Scan for the cell matching the given text and deliver its [x, y] coordinate at center. 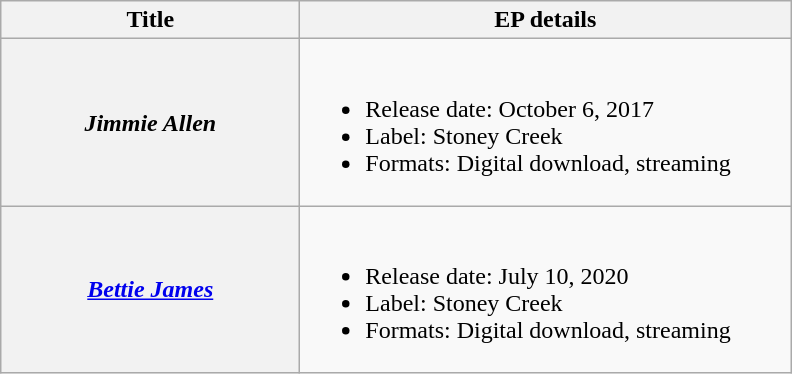
Release date: October 6, 2017Label: Stoney CreekFormats: Digital download, streaming [546, 122]
Jimmie Allen [150, 122]
Bettie James [150, 290]
EP details [546, 20]
Title [150, 20]
Release date: July 10, 2020Label: Stoney CreekFormats: Digital download, streaming [546, 290]
